Return (x, y) of the center of cell containing provided text 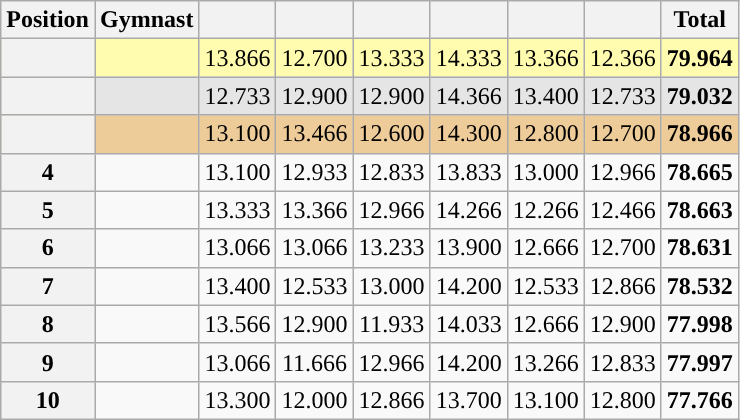
78.631 (700, 248)
79.964 (700, 58)
12.266 (546, 210)
4 (48, 172)
Position (48, 20)
14.333 (468, 58)
13.233 (392, 248)
12.366 (622, 58)
12.933 (314, 172)
13.866 (238, 58)
12.600 (392, 134)
14.033 (468, 324)
5 (48, 210)
8 (48, 324)
13.266 (546, 362)
77.998 (700, 324)
12.466 (622, 210)
10 (48, 400)
7 (48, 286)
14.366 (468, 96)
77.766 (700, 400)
78.532 (700, 286)
13.833 (468, 172)
13.566 (238, 324)
6 (48, 248)
9 (48, 362)
78.665 (700, 172)
11.933 (392, 324)
78.663 (700, 210)
Gymnast (146, 20)
12.000 (314, 400)
Total (700, 20)
13.900 (468, 248)
77.997 (700, 362)
11.666 (314, 362)
13.300 (238, 400)
14.300 (468, 134)
13.700 (468, 400)
13.466 (314, 134)
78.966 (700, 134)
14.266 (468, 210)
79.032 (700, 96)
